For the text-containing cell, return its midpoint in (X, Y) coordinate format. 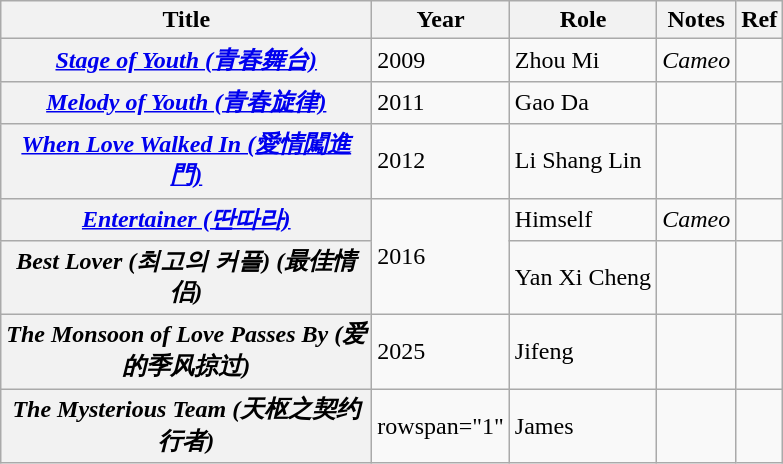
The Mysterious Team (天枢之契约行者) (186, 426)
Best Lover (최고의 커플) (最佳情侣) (186, 278)
Ref (760, 20)
Himself (582, 220)
Entertainer (딴따라) (186, 220)
2011 (441, 102)
Gao Da (582, 102)
2025 (441, 352)
The Monsoon of Love Passes By (爱的季风掠过) (186, 352)
Year (441, 20)
2009 (441, 60)
Title (186, 20)
2012 (441, 161)
Jifeng (582, 352)
Yan Xi Cheng (582, 278)
Notes (696, 20)
Zhou Mi (582, 60)
Stage of Youth (青春舞台) (186, 60)
2016 (441, 256)
Role (582, 20)
Li Shang Lin (582, 161)
When Love Walked In (愛情闖進門) (186, 161)
rowspan="1" (441, 426)
James (582, 426)
Melody of Youth (青春旋律) (186, 102)
